Identify which cell holds the provided text, then report its (x, y) central coordinate. 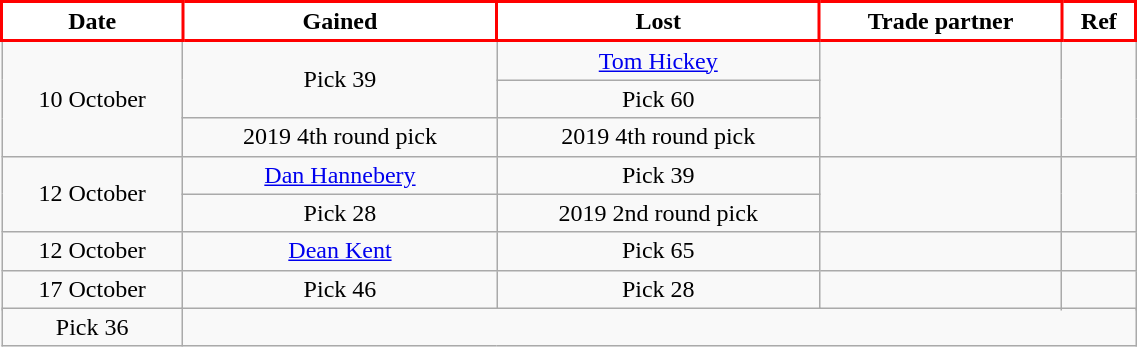
Dan Hannebery (340, 175)
Tom Hickey (658, 60)
17 October (92, 289)
2019 2nd round pick (658, 213)
Pick 65 (658, 251)
Ref (1099, 22)
Pick 60 (658, 99)
10 October (92, 98)
Dean Kent (340, 251)
Date (92, 22)
Trade partner (940, 22)
Lost (658, 22)
Pick 46 (340, 289)
Pick 36 (92, 327)
Gained (340, 22)
